Return [x, y] of the center of cell containing provided text 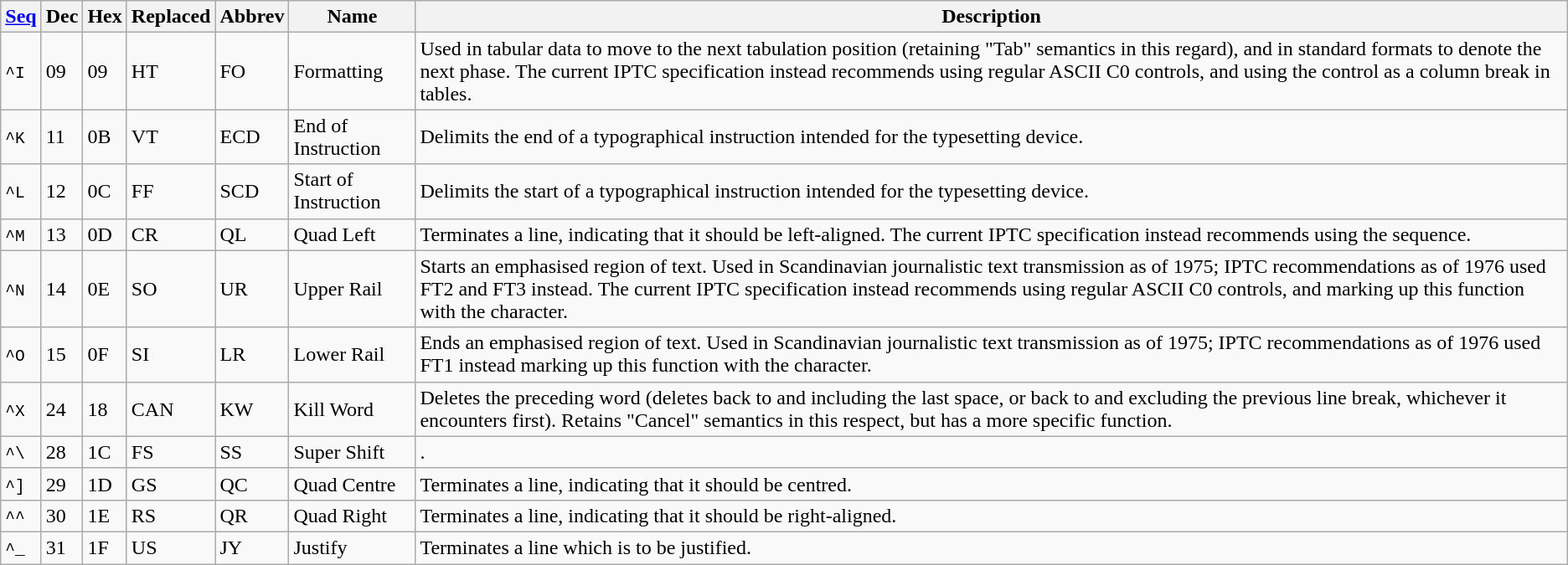
15 [62, 355]
Upper Rail [352, 289]
LR [252, 355]
US [171, 547]
1D [105, 484]
0C [105, 191]
Replaced [171, 17]
FO [252, 71]
KW [252, 408]
12 [62, 191]
Name [352, 17]
^L [21, 191]
SO [171, 289]
FS [171, 452]
CAN [171, 408]
Quad Left [352, 234]
Hex [105, 17]
Super Shift [352, 452]
JY [252, 547]
CR [171, 234]
Terminates a line, indicating that it should be left-aligned. The current IPTC specification instead recommends using the sequence. [992, 234]
SI [171, 355]
24 [62, 408]
29 [62, 484]
Lower Rail [352, 355]
^X [21, 408]
QL [252, 234]
30 [62, 516]
Description [992, 17]
1C [105, 452]
FF [171, 191]
^K [21, 137]
SS [252, 452]
31 [62, 547]
Formatting [352, 71]
GS [171, 484]
14 [62, 289]
0F [105, 355]
Kill Word [352, 408]
Quad Right [352, 516]
SCD [252, 191]
^I [21, 71]
HT [171, 71]
VT [171, 137]
Justify [352, 547]
^^ [21, 516]
1E [105, 516]
Terminates a line which is to be justified. [992, 547]
Dec [62, 17]
11 [62, 137]
. [992, 452]
Terminates a line, indicating that it should be right-aligned. [992, 516]
^O [21, 355]
18 [105, 408]
UR [252, 289]
0E [105, 289]
RS [171, 516]
^_ [21, 547]
Seq [21, 17]
End of Instruction [352, 137]
13 [62, 234]
Quad Centre [352, 484]
1F [105, 547]
Start of Instruction [352, 191]
^\ [21, 452]
Abbrev [252, 17]
^M [21, 234]
0B [105, 137]
Delimits the end of a typographical instruction intended for the typesetting device. [992, 137]
0D [105, 234]
ECD [252, 137]
Terminates a line, indicating that it should be centred. [992, 484]
^] [21, 484]
28 [62, 452]
QR [252, 516]
Delimits the start of a typographical instruction intended for the typesetting device. [992, 191]
QC [252, 484]
^N [21, 289]
